Output the [x, y] coordinate of the center of the cell containing the given text.  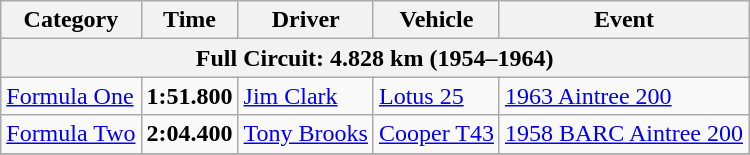
Tony Brooks [306, 134]
2:04.400 [190, 134]
Jim Clark [306, 96]
Formula One [71, 96]
Category [71, 20]
Full Circuit: 4.828 km (1954–1964) [375, 58]
Vehicle [436, 20]
Formula Two [71, 134]
Lotus 25 [436, 96]
1:51.800 [190, 96]
Time [190, 20]
1958 BARC Aintree 200 [624, 134]
1963 Aintree 200 [624, 96]
Cooper T43 [436, 134]
Event [624, 20]
Driver [306, 20]
